Extract the [x, y] coordinate from the center of the cell holding the provided text.  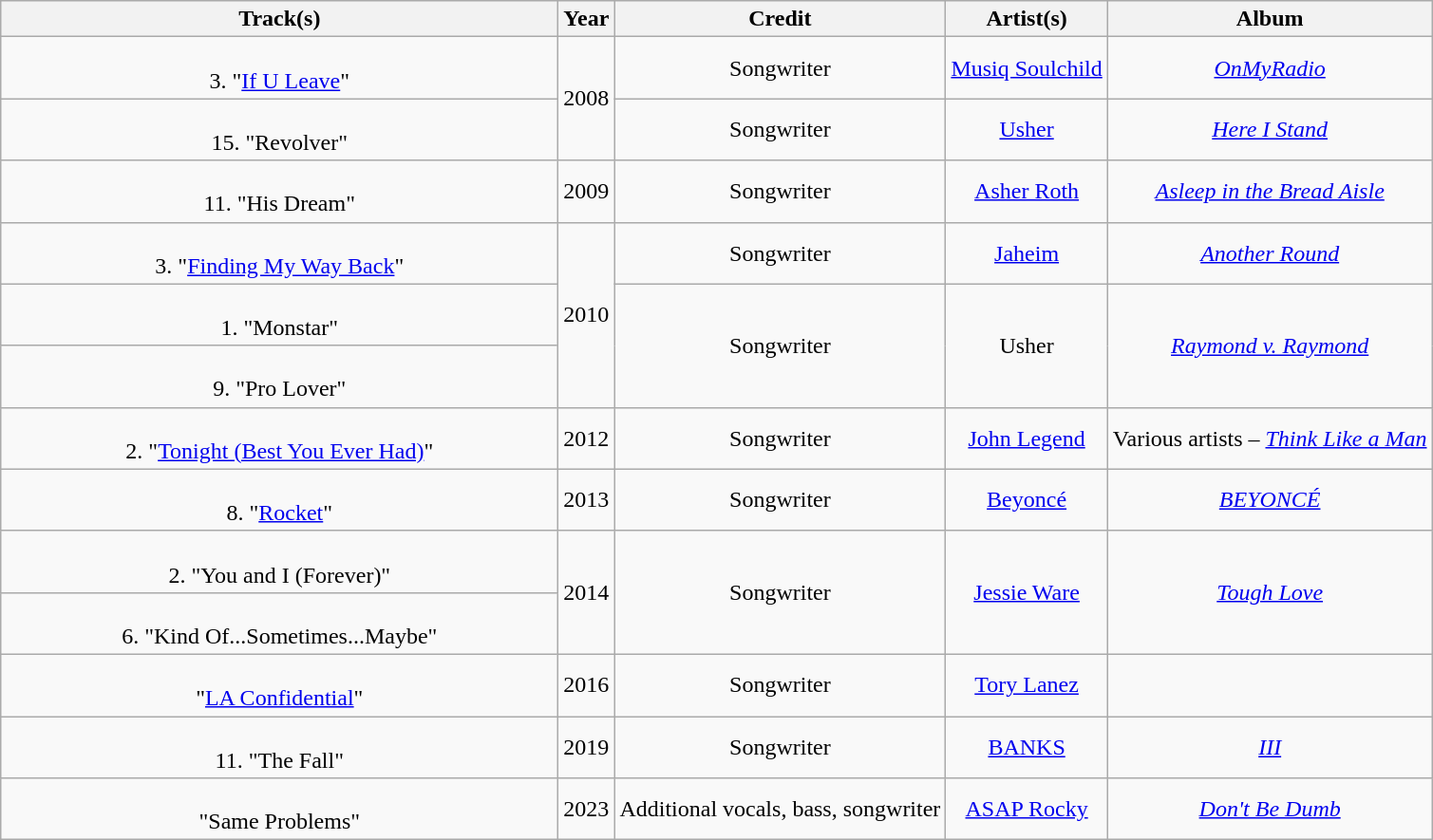
Additional vocals, bass, songwriter [781, 809]
11. "The Fall" [279, 746]
15. "Revolver" [279, 129]
Album [1270, 19]
"Same Problems" [279, 809]
2010 [587, 315]
Tory Lanez [1027, 685]
Credit [781, 19]
Various artists – Think Like a Man [1270, 439]
2016 [587, 685]
3. "Finding My Way Back" [279, 252]
Raymond v. Raymond [1270, 345]
2009 [587, 192]
BANKS [1027, 746]
6. "Kind Of...Sometimes...Maybe" [279, 623]
Jessie Ware [1027, 592]
2013 [587, 499]
Beyoncé [1027, 499]
ASAP Rocky [1027, 809]
11. "His Dream" [279, 192]
2012 [587, 439]
2023 [587, 809]
Track(s) [279, 19]
8. "Rocket" [279, 499]
John Legend [1027, 439]
2019 [587, 746]
1. "Monstar" [279, 315]
2. "You and I (Forever)" [279, 562]
Asleep in the Bread Aisle [1270, 192]
Year [587, 19]
Here I Stand [1270, 129]
Another Round [1270, 252]
Tough Love [1270, 592]
III [1270, 746]
Jaheim [1027, 252]
Artist(s) [1027, 19]
"LA Confidential" [279, 685]
Musiq Soulchild [1027, 68]
2. "Tonight (Best You Ever Had)" [279, 439]
9. "Pro Lover" [279, 376]
Asher Roth [1027, 192]
BEYONCÉ [1270, 499]
Don't Be Dumb [1270, 809]
2014 [587, 592]
OnMyRadio [1270, 68]
2008 [587, 99]
3. "If U Leave" [279, 68]
